Identify which cell holds the provided text, then report its (X, Y) central coordinate. 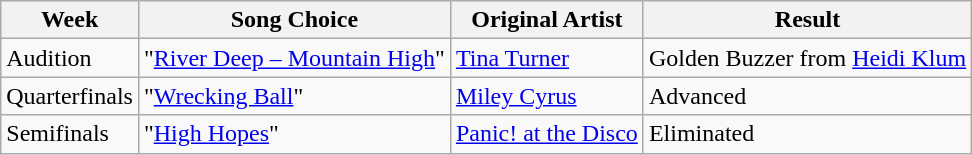
Week (70, 20)
Tina Turner (546, 58)
Original Artist (546, 20)
"Wrecking Ball" (294, 96)
Semifinals (70, 134)
Quarterfinals (70, 96)
Miley Cyrus (546, 96)
Result (807, 20)
Audition (70, 58)
Eliminated (807, 134)
Panic! at the Disco (546, 134)
Advanced (807, 96)
Song Choice (294, 20)
Golden Buzzer from Heidi Klum (807, 58)
"High Hopes" (294, 134)
"River Deep – Mountain High" (294, 58)
